Scan for the cell matching the given text and deliver its (x, y) coordinate at center. 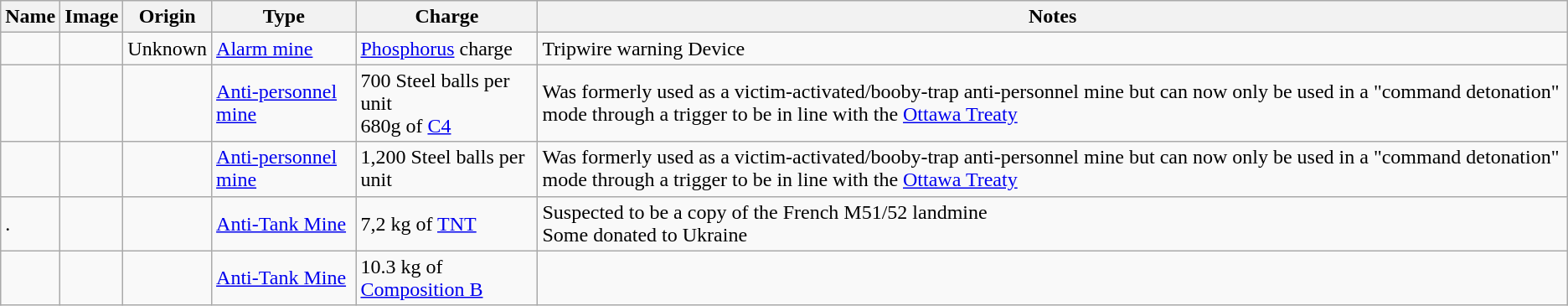
Charge (447, 17)
Name (30, 17)
700 Steel balls per unit680g of C4 (447, 103)
Alarm mine (284, 49)
Origin (168, 17)
Tripwire warning Device (1052, 49)
Unknown (168, 49)
Type (284, 17)
10.3 kg of Composition B (447, 278)
. (30, 223)
Phosphorus charge (447, 49)
Image (92, 17)
7,2 kg of TNT (447, 223)
1,200 Steel balls per unit (447, 169)
Suspected to be a copy of the French M51/52 landmineSome donated to Ukraine (1052, 223)
Notes (1052, 17)
